Return [X, Y] of the center of cell containing provided text 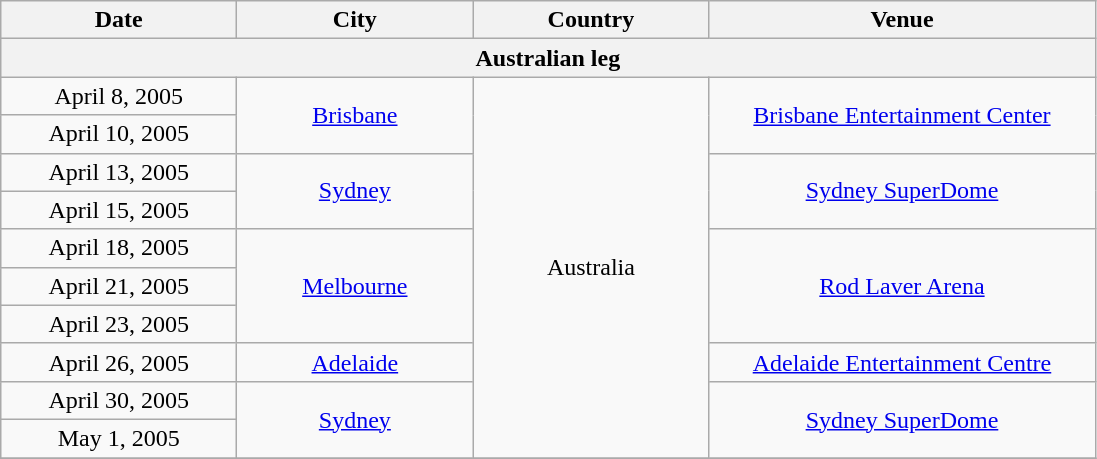
Australia [591, 268]
April 8, 2005 [119, 96]
May 1, 2005 [119, 438]
Melbourne [355, 286]
April 13, 2005 [119, 172]
City [355, 20]
Australian leg [548, 58]
April 30, 2005 [119, 400]
April 21, 2005 [119, 286]
Adelaide [355, 362]
April 15, 2005 [119, 210]
April 10, 2005 [119, 134]
Brisbane Entertainment Center [902, 115]
Country [591, 20]
April 18, 2005 [119, 248]
April 23, 2005 [119, 324]
Rod Laver Arena [902, 286]
April 26, 2005 [119, 362]
Date [119, 20]
Adelaide Entertainment Centre [902, 362]
Brisbane [355, 115]
Venue [902, 20]
